Detect which cell encompasses the target text, then output its (x, y) center coordinate. 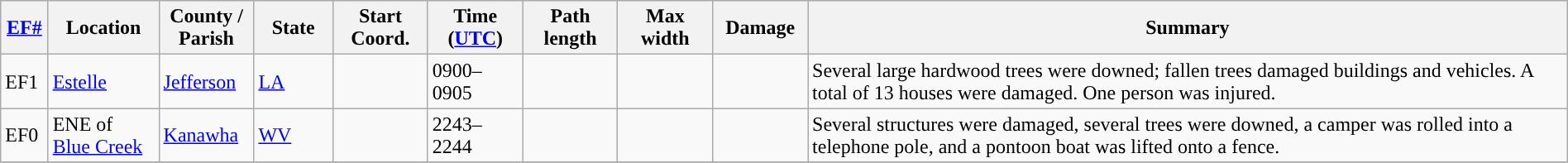
County / Parish (207, 28)
Location (103, 28)
Start Coord. (380, 28)
ENE of Blue Creek (103, 136)
LA (294, 81)
EF0 (25, 136)
Several large hardwood trees were downed; fallen trees damaged buildings and vehicles. A total of 13 houses were damaged. One person was injured. (1188, 81)
0900–0905 (475, 81)
State (294, 28)
Max width (665, 28)
Estelle (103, 81)
EF# (25, 28)
Several structures were damaged, several trees were downed, a camper was rolled into a telephone pole, and a pontoon boat was lifted onto a fence. (1188, 136)
2243–2244 (475, 136)
Jefferson (207, 81)
Kanawha (207, 136)
Path length (571, 28)
WV (294, 136)
Damage (761, 28)
Summary (1188, 28)
EF1 (25, 81)
Time (UTC) (475, 28)
